Extract the (x, y) coordinate from the center of the cell holding the provided text.  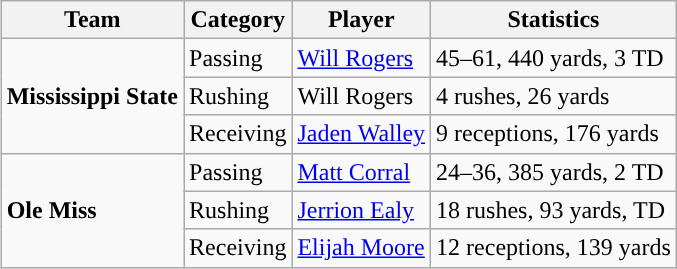
Player (362, 20)
Ole Miss (92, 210)
45–61, 440 yards, 3 TD (554, 58)
Jerrion Ealy (362, 210)
24–36, 385 yards, 2 TD (554, 172)
Statistics (554, 20)
4 rushes, 26 yards (554, 96)
Team (92, 20)
9 receptions, 176 yards (554, 134)
Category (238, 20)
Elijah Moore (362, 248)
Mississippi State (92, 96)
18 rushes, 93 yards, TD (554, 210)
Matt Corral (362, 172)
Jaden Walley (362, 134)
12 receptions, 139 yards (554, 248)
